Capture the cell that displays the provided text and extract its (X, Y) central coordinate. 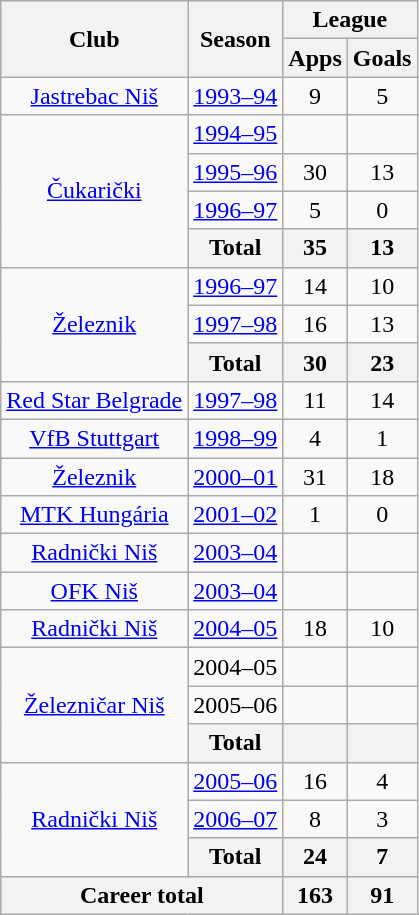
1998–99 (236, 438)
2006–07 (236, 819)
1994–95 (236, 134)
24 (315, 857)
OFK Niš (94, 591)
VfB Stuttgart (94, 438)
31 (315, 477)
Čukarički (94, 191)
35 (315, 248)
MTK Hungária (94, 515)
23 (382, 362)
Season (236, 39)
League (350, 20)
2000–01 (236, 477)
3 (382, 819)
Goals (382, 58)
Jastrebac Niš (94, 96)
Career total (142, 895)
2001–02 (236, 515)
Club (94, 39)
1995–96 (236, 172)
11 (315, 400)
7 (382, 857)
Železničar Niš (94, 705)
163 (315, 895)
8 (315, 819)
Apps (315, 58)
Red Star Belgrade (94, 400)
91 (382, 895)
9 (315, 96)
1993–94 (236, 96)
